Determine the (X, Y) coordinate at the center of the cell enclosing the given text.  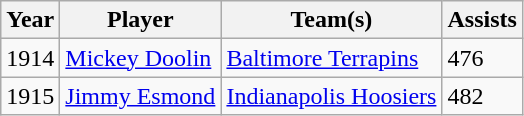
482 (482, 96)
Assists (482, 20)
1914 (30, 58)
Baltimore Terrapins (332, 58)
1915 (30, 96)
Team(s) (332, 20)
476 (482, 58)
Year (30, 20)
Mickey Doolin (140, 58)
Indianapolis Hoosiers (332, 96)
Jimmy Esmond (140, 96)
Player (140, 20)
